Extract the (x, y) coordinate from the center of the cell holding the provided text.  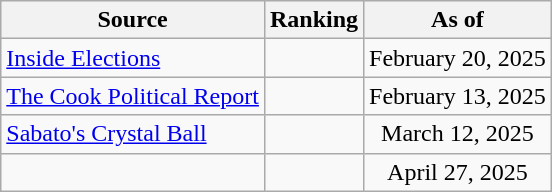
April 27, 2025 (458, 172)
March 12, 2025 (458, 134)
February 13, 2025 (458, 96)
Sabato's Crystal Ball (133, 134)
The Cook Political Report (133, 96)
February 20, 2025 (458, 58)
Source (133, 20)
As of (458, 20)
Inside Elections (133, 58)
Ranking (314, 20)
